Pinpoint the cell where the given text exists, returning its (x, y) midpoint coordinate. 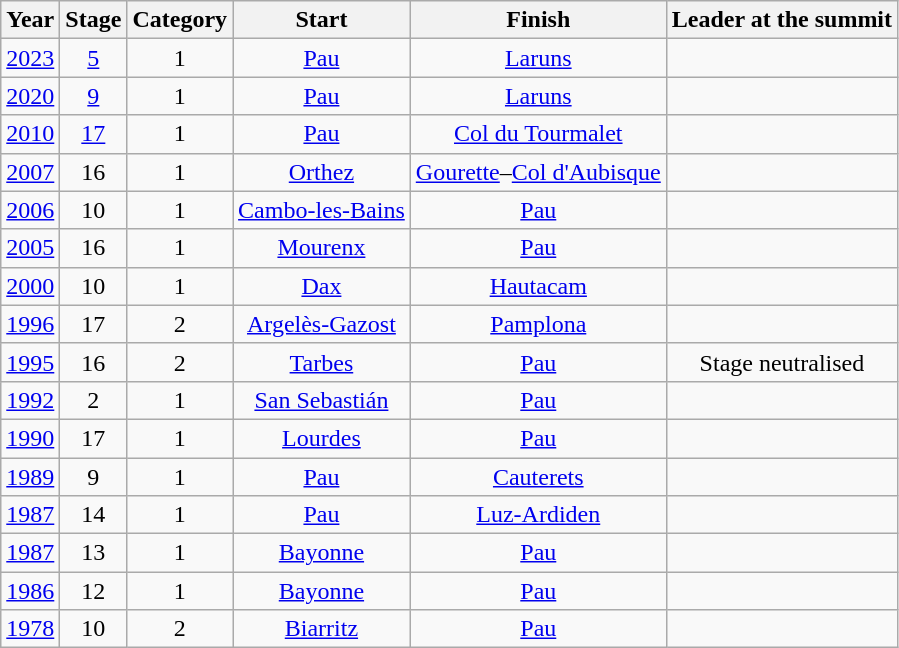
Pamplona (538, 324)
1990 (30, 438)
2020 (30, 96)
2023 (30, 58)
Mourenx (322, 248)
Category (180, 20)
2005 (30, 248)
Stage neutralised (782, 362)
Col du Tourmalet (538, 134)
1995 (30, 362)
2000 (30, 286)
Finish (538, 20)
1989 (30, 477)
1978 (30, 629)
Luz-Ardiden (538, 515)
1986 (30, 591)
Cauterets (538, 477)
2010 (30, 134)
Leader at the summit (782, 20)
Cambo-les-Bains (322, 210)
2006 (30, 210)
13 (94, 553)
14 (94, 515)
Argelès-Gazost (322, 324)
Stage (94, 20)
5 (94, 58)
Tarbes (322, 362)
Year (30, 20)
Orthez (322, 172)
1996 (30, 324)
Dax (322, 286)
2007 (30, 172)
1992 (30, 400)
San Sebastián (322, 400)
Start (322, 20)
Hautacam (538, 286)
Gourette–Col d'Aubisque (538, 172)
Lourdes (322, 438)
12 (94, 591)
Biarritz (322, 629)
